Identify which cell holds the provided text, then report its (X, Y) central coordinate. 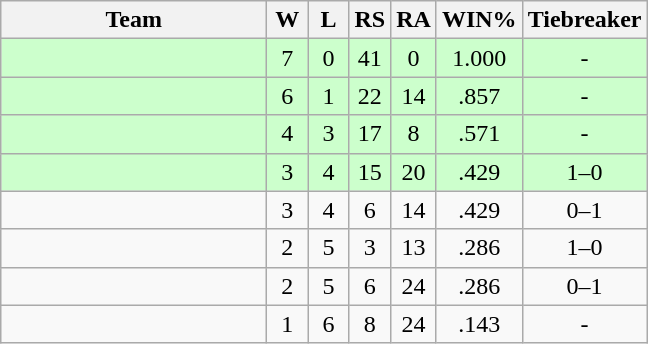
15 (370, 172)
W (288, 20)
Tiebreaker (584, 20)
13 (414, 248)
41 (370, 58)
20 (414, 172)
Team (134, 20)
22 (370, 96)
17 (370, 134)
1.000 (479, 58)
7 (288, 58)
.857 (479, 96)
RS (370, 20)
.571 (479, 134)
L (328, 20)
.143 (479, 324)
WIN% (479, 20)
RA (414, 20)
